Identify which cell holds the provided text, then report its [X, Y] central coordinate. 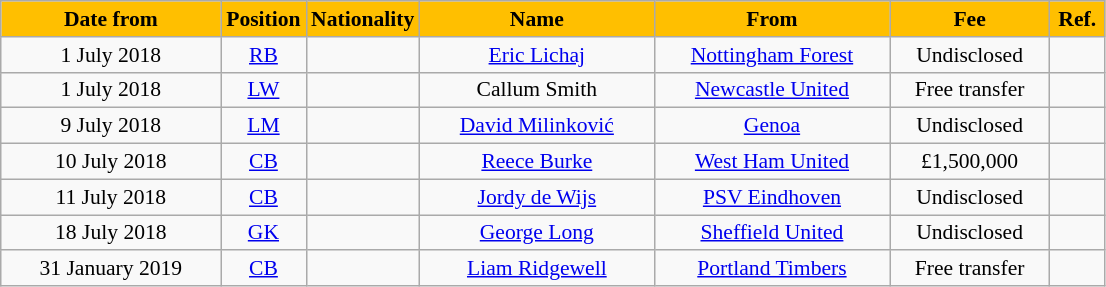
£1,500,000 [970, 162]
West Ham United [772, 162]
From [772, 19]
Sheffield United [772, 233]
LW [264, 90]
Position [264, 19]
LM [264, 126]
Eric Lichaj [536, 55]
GK [264, 233]
Portland Timbers [772, 269]
Fee [970, 19]
RB [264, 55]
Genoa [772, 126]
Date from [111, 19]
10 July 2018 [111, 162]
Jordy de Wijs [536, 197]
Ref. [1078, 19]
Name [536, 19]
PSV Eindhoven [772, 197]
31 January 2019 [111, 269]
Newcastle United [772, 90]
18 July 2018 [111, 233]
9 July 2018 [111, 126]
George Long [536, 233]
Callum Smith [536, 90]
Nottingham Forest [772, 55]
Liam Ridgewell [536, 269]
Reece Burke [536, 162]
Nationality [362, 19]
David Milinković [536, 126]
11 July 2018 [111, 197]
